Output the [X, Y] coordinate of the center of the cell containing the given text.  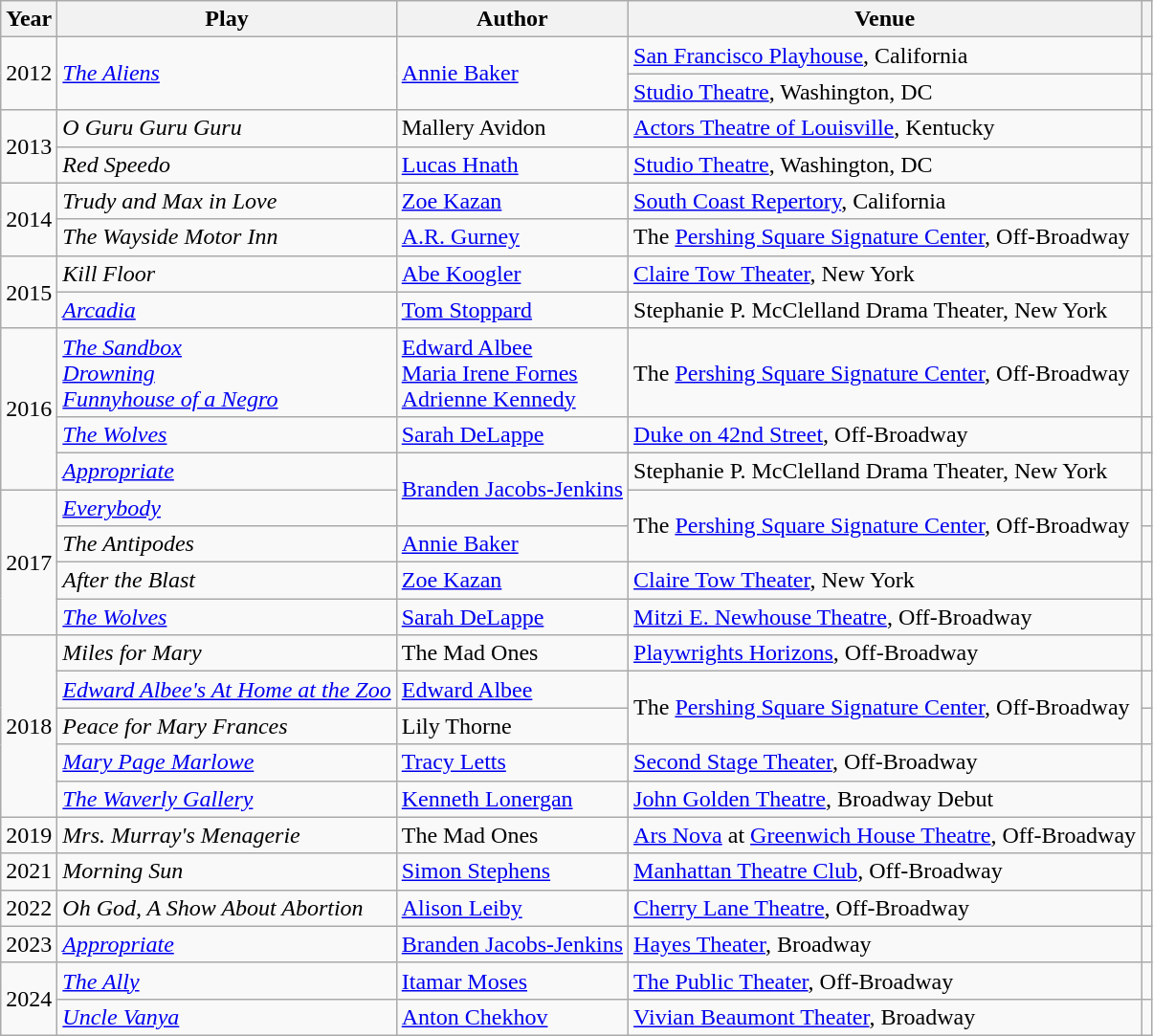
Play [227, 19]
Duke on 42nd Street, Off-Broadway [885, 434]
Morning Sun [227, 871]
2023 [29, 944]
2019 [29, 835]
Hayes Theater, Broadway [885, 944]
Manhattan Theatre Club, Off-Broadway [885, 871]
Anton Chekhov [512, 1017]
2014 [29, 219]
2018 [29, 726]
Second Stage Theater, Off-Broadway [885, 762]
2022 [29, 908]
Tom Stoppard [512, 310]
After the Blast [227, 581]
2024 [29, 999]
Mallery Avidon [512, 128]
Itamar Moses [512, 981]
Year [29, 19]
Red Speedo [227, 165]
John Golden Theatre, Broadway Debut [885, 799]
Simon Stephens [512, 871]
The Public Theater, Off-Broadway [885, 981]
O Guru Guru Guru [227, 128]
The Waverly Gallery [227, 799]
The Sandbox Drowning Funnyhouse of a Negro [227, 372]
The Aliens [227, 74]
2016 [29, 408]
Miles for Mary [227, 653]
Mrs. Murray's Menagerie [227, 835]
The Antipodes [227, 544]
San Francisco Playhouse, California [885, 55]
Ars Nova at Greenwich House Theatre, Off-Broadway [885, 835]
Everybody [227, 508]
Kenneth Lonergan [512, 799]
Lucas Hnath [512, 165]
2017 [29, 562]
Edward Albee Maria Irene Fornes Adrienne Kennedy [512, 372]
Abe Koogler [512, 274]
South Coast Repertory, California [885, 201]
Uncle Vanya [227, 1017]
Vivian Beaumont Theater, Broadway [885, 1017]
Playwrights Horizons, Off-Broadway [885, 653]
Mary Page Marlowe [227, 762]
Edward Albee [512, 690]
Peace for Mary Frances [227, 726]
2021 [29, 871]
Tracy Letts [512, 762]
Mitzi E. Newhouse Theatre, Off-Broadway [885, 617]
Venue [885, 19]
2012 [29, 74]
2015 [29, 292]
2013 [29, 146]
Oh God, A Show About Abortion [227, 908]
Actors Theatre of Louisville, Kentucky [885, 128]
Kill Floor [227, 274]
A.R. Gurney [512, 237]
Arcadia [227, 310]
Lily Thorne [512, 726]
Alison Leiby [512, 908]
Trudy and Max in Love [227, 201]
Author [512, 19]
Cherry Lane Theatre, Off-Broadway [885, 908]
The Wayside Motor Inn [227, 237]
Edward Albee's At Home at the Zoo [227, 690]
The Ally [227, 981]
